Output the (x, y) coordinate of the center of the cell containing the given text.  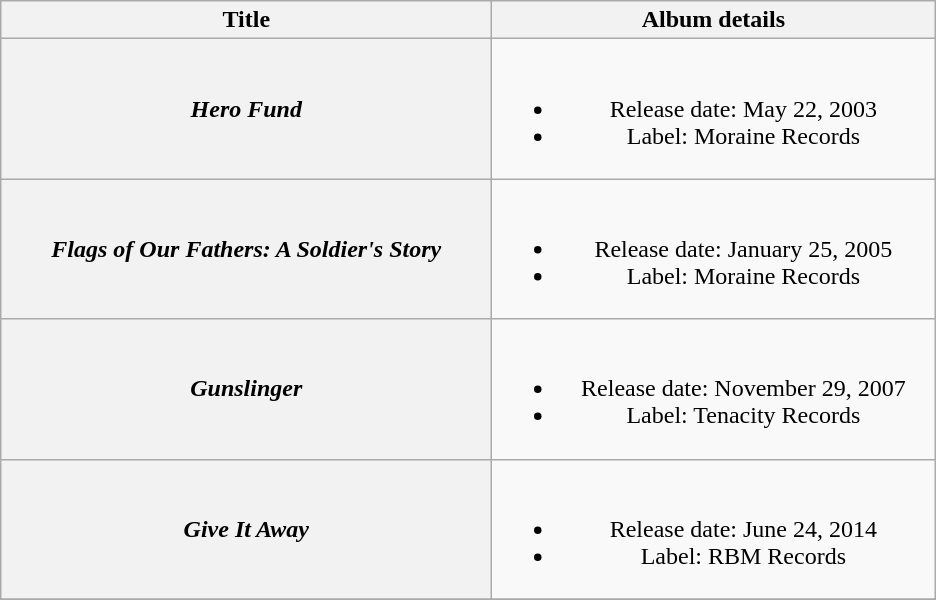
Gunslinger (246, 389)
Release date: January 25, 2005Label: Moraine Records (714, 249)
Album details (714, 20)
Release date: May 22, 2003Label: Moraine Records (714, 109)
Hero Fund (246, 109)
Release date: November 29, 2007Label: Tenacity Records (714, 389)
Title (246, 20)
Release date: June 24, 2014Label: RBM Records (714, 529)
Give It Away (246, 529)
Flags of Our Fathers: A Soldier's Story (246, 249)
